Return the (X, Y) coordinate for the center point of the cell that contains the specified text.  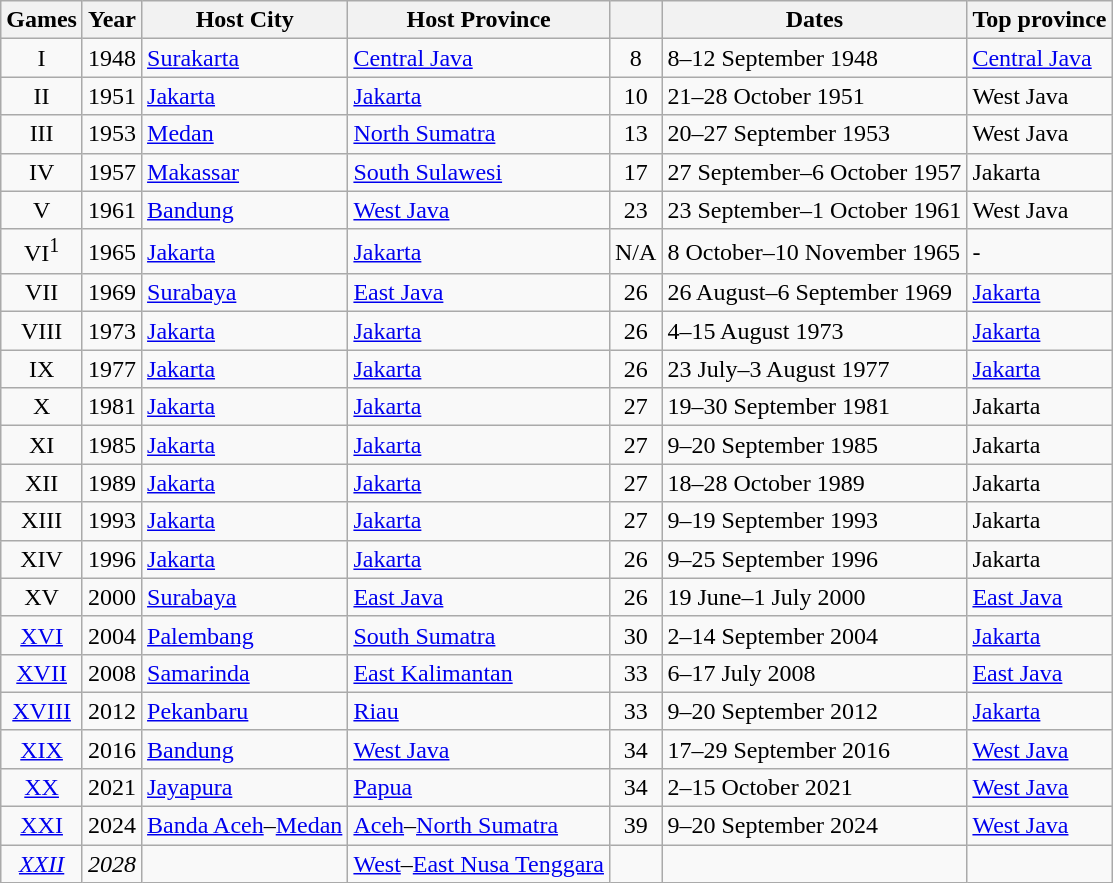
2012 (112, 711)
XV (42, 597)
Surakarta (245, 58)
2–14 September 2004 (814, 635)
III (42, 134)
17–29 September 2016 (814, 749)
Host City (245, 20)
West–East Nusa Tenggara (479, 864)
20–27 September 1953 (814, 134)
XIII (42, 521)
23 July–3 August 1977 (814, 369)
9–20 September 2024 (814, 826)
2004 (112, 635)
1951 (112, 96)
13 (635, 134)
VII (42, 293)
27 September–6 October 1957 (814, 172)
Dates (814, 20)
1948 (112, 58)
N/A (635, 252)
1973 (112, 331)
9–25 September 1996 (814, 559)
XII (42, 483)
2028 (112, 864)
South Sulawesi (479, 172)
6–17 July 2008 (814, 673)
2000 (112, 597)
Medan (245, 134)
23 September–1 October 1961 (814, 210)
1977 (112, 369)
V (42, 210)
X (42, 407)
Top province (1040, 20)
Samarinda (245, 673)
9–20 September 1985 (814, 445)
19–30 September 1981 (814, 407)
Palembang (245, 635)
East Kalimantan (479, 673)
2021 (112, 787)
1993 (112, 521)
XVII (42, 673)
18–28 October 1989 (814, 483)
Banda Aceh–Medan (245, 826)
1969 (112, 293)
IV (42, 172)
1965 (112, 252)
Pekanbaru (245, 711)
Games (42, 20)
19 June–1 July 2000 (814, 597)
4–15 August 1973 (814, 331)
1957 (112, 172)
2–15 October 2021 (814, 787)
II (42, 96)
8 (635, 58)
- (1040, 252)
XX (42, 787)
Riau (479, 711)
Jayapura (245, 787)
1961 (112, 210)
17 (635, 172)
1996 (112, 559)
2024 (112, 826)
2008 (112, 673)
1985 (112, 445)
21–28 October 1951 (814, 96)
1981 (112, 407)
VI1 (42, 252)
XVI (42, 635)
Host Province (479, 20)
26 August–6 September 1969 (814, 293)
10 (635, 96)
North Sumatra (479, 134)
2016 (112, 749)
VIII (42, 331)
9–20 September 2012 (814, 711)
I (42, 58)
XIV (42, 559)
Year (112, 20)
XI (42, 445)
39 (635, 826)
23 (635, 210)
XXI (42, 826)
Makassar (245, 172)
9–19 September 1993 (814, 521)
South Sumatra (479, 635)
1953 (112, 134)
1989 (112, 483)
8 October–10 November 1965 (814, 252)
XXII (42, 864)
Aceh–North Sumatra (479, 826)
Papua (479, 787)
XIX (42, 749)
XVIII (42, 711)
8–12 September 1948 (814, 58)
30 (635, 635)
IX (42, 369)
